Determine the [x, y] coordinate at the center of the cell enclosing the given text.  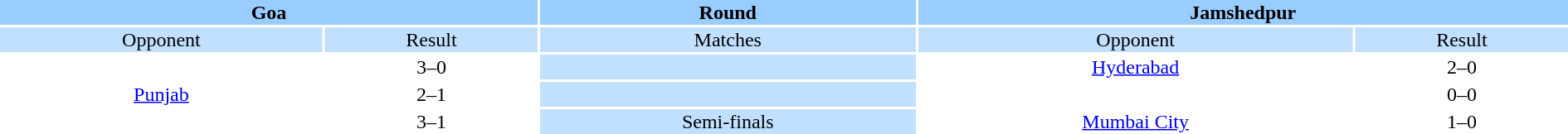
2–0 [1462, 67]
Matches [728, 40]
Jamshedpur [1243, 12]
0–0 [1462, 94]
Semi-finals [728, 122]
3–0 [431, 67]
Punjab [161, 94]
Hyderabad [1136, 67]
2–1 [431, 94]
3–1 [431, 122]
Mumbai City [1136, 122]
Round [728, 12]
Goa [269, 12]
1–0 [1462, 122]
